Return the [X, Y] coordinate for the center point of the cell that contains the specified text.  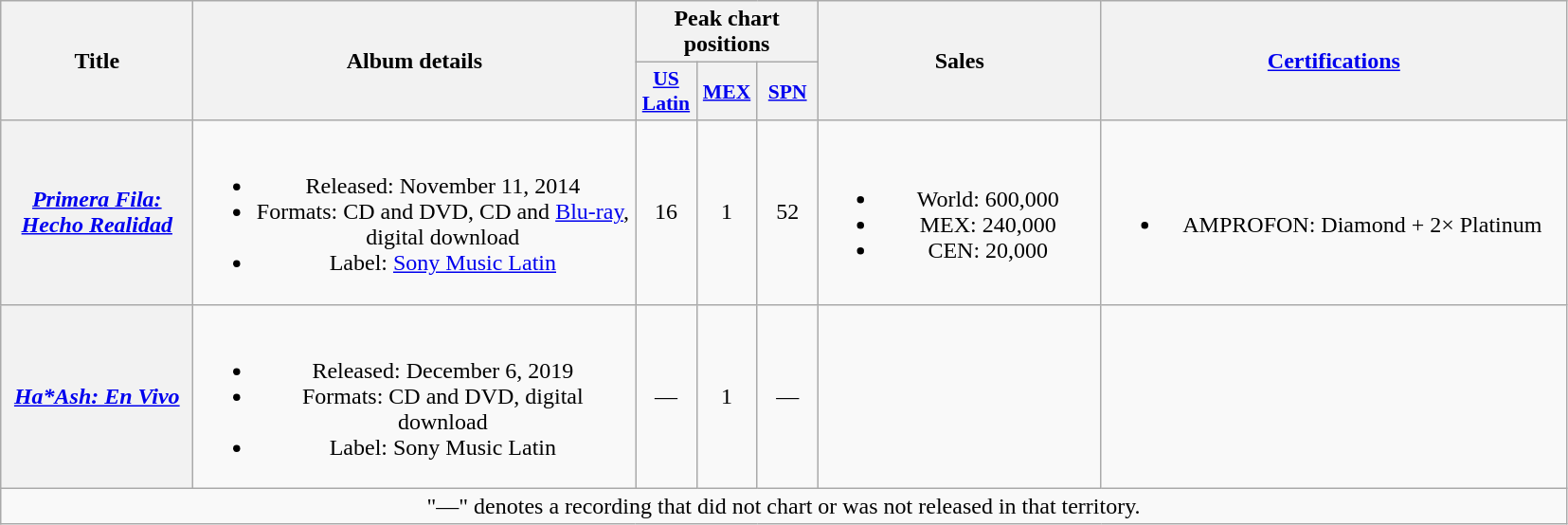
Title [97, 61]
Released: November 11, 2014Formats: CD and DVD, CD and Blu-ray, digital downloadLabel: Sony Music Latin [415, 212]
Peak chart positions [727, 32]
USLatin [666, 91]
52 [787, 212]
World: 600,000MEX: 240,000CEN: 20,000 [959, 212]
Album details [415, 61]
16 [666, 212]
Ha*Ash: En Vivo [97, 396]
Sales [959, 61]
Certifications [1334, 61]
Released: December 6, 2019Formats: CD and DVD, digital downloadLabel: Sony Music Latin [415, 396]
"—" denotes a recording that did not chart or was not released in that territory. [784, 506]
SPN [787, 91]
Primera Fila: Hecho Realidad [97, 212]
MEX [727, 91]
AMPROFON: Diamond + 2× Platinum [1334, 212]
